Locate the cell with the specified text and output its (x, y) center coordinate. 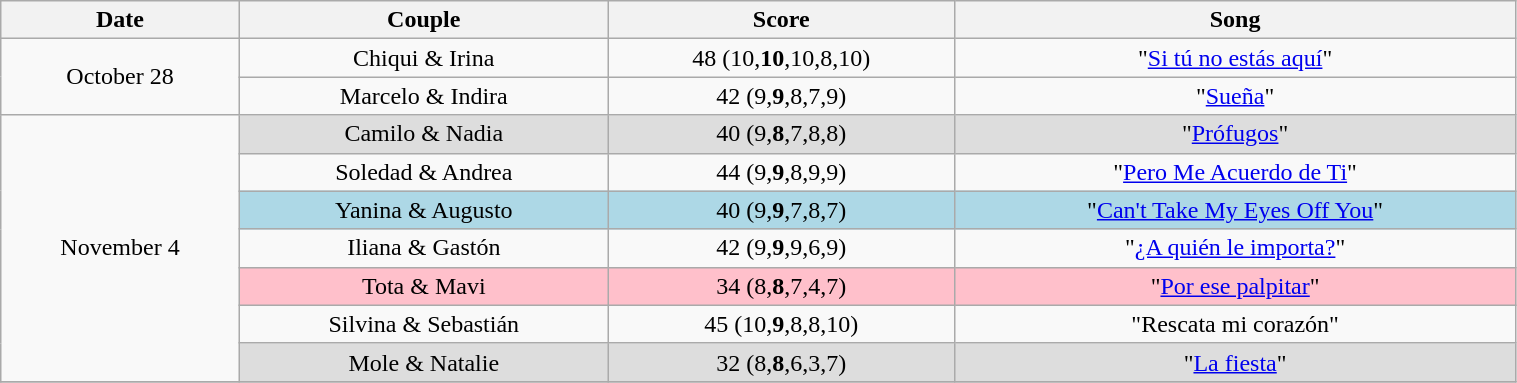
34 (8,8,7,4,7) (781, 286)
48 (10,10,10,8,10) (781, 58)
Iliana & Gastón (424, 248)
44 (9,9,8,9,9) (781, 172)
40 (9,9,7,8,7) (781, 210)
Song (1235, 20)
"Si tú no estás aquí" (1235, 58)
Score (781, 20)
"La fiesta" (1235, 362)
42 (9,9,8,7,9) (781, 96)
"Rescata mi corazón" (1235, 324)
Soledad & Andrea (424, 172)
Date (120, 20)
"Pero Me Acuerdo de Ti" (1235, 172)
October 28 (120, 77)
Tota & Mavi (424, 286)
Yanina & Augusto (424, 210)
45 (10,9,8,8,10) (781, 324)
"Por ese palpitar" (1235, 286)
"Prófugos" (1235, 134)
Marcelo & Indira (424, 96)
"Sueña" (1235, 96)
Silvina & Sebastián (424, 324)
42 (9,9,9,6,9) (781, 248)
40 (9,8,7,8,8) (781, 134)
Camilo & Nadia (424, 134)
Couple (424, 20)
Chiqui & Irina (424, 58)
"Can't Take My Eyes Off You" (1235, 210)
"¿A quién le importa?" (1235, 248)
Mole & Natalie (424, 362)
32 (8,8,6,3,7) (781, 362)
November 4 (120, 248)
